Determine the [x, y] coordinate at the center of the cell enclosing the given text.  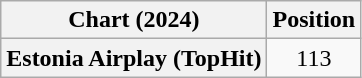
Chart (2024) [134, 20]
Estonia Airplay (TopHit) [134, 58]
113 [314, 58]
Position [314, 20]
